Find where the given text appears and provide that cell's center as [X, Y] coordinate. 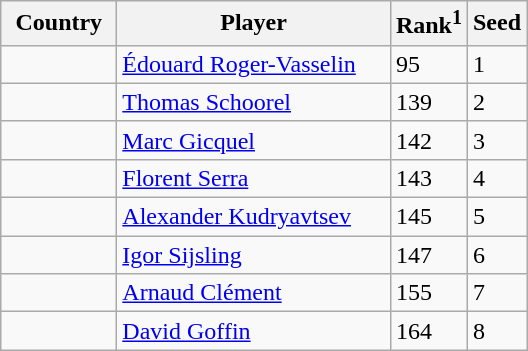
Édouard Roger-Vasselin [254, 64]
Florent Serra [254, 178]
Player [254, 24]
4 [496, 178]
142 [428, 140]
Thomas Schoorel [254, 102]
5 [496, 217]
155 [428, 293]
Arnaud Clément [254, 293]
1 [496, 64]
2 [496, 102]
8 [496, 331]
147 [428, 255]
Alexander Kudryavtsev [254, 217]
6 [496, 255]
Igor Sijsling [254, 255]
Seed [496, 24]
145 [428, 217]
7 [496, 293]
143 [428, 178]
Rank1 [428, 24]
Marc Gicquel [254, 140]
139 [428, 102]
95 [428, 64]
David Goffin [254, 331]
164 [428, 331]
Country [59, 24]
3 [496, 140]
